Search for the cell housing the specified text and yield its (x, y) center coordinate. 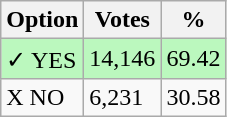
✓ YES (42, 59)
% (194, 20)
69.42 (194, 59)
30.58 (194, 97)
6,231 (122, 97)
Option (42, 20)
14,146 (122, 59)
X NO (42, 97)
Votes (122, 20)
